Provide the [X, Y] coordinate of the cell's center where the given text is located.  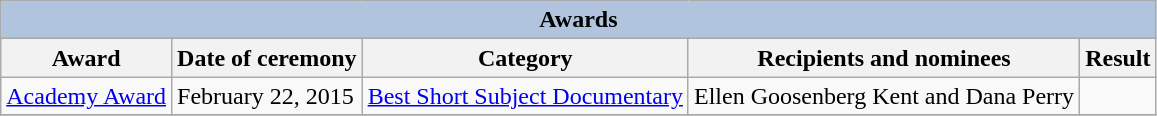
Award [86, 58]
Academy Award [86, 96]
Recipients and nominees [884, 58]
Awards [578, 20]
Date of ceremony [268, 58]
February 22, 2015 [268, 96]
Best Short Subject Documentary [525, 96]
Category [525, 58]
Result [1118, 58]
Ellen Goosenberg Kent and Dana Perry [884, 96]
